Provide the [x, y] coordinate of the cell's center where the given text is located.  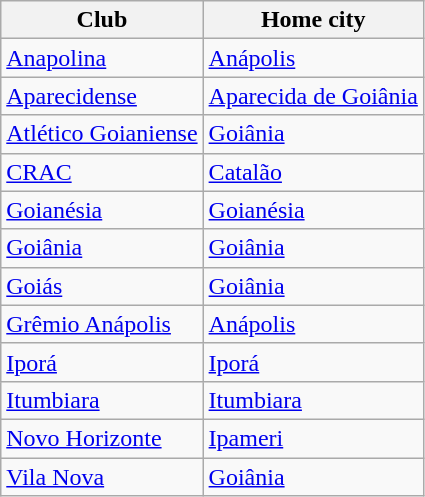
Atlético Goianiense [102, 134]
Grêmio Anápolis [102, 324]
Anapolina [102, 58]
Novo Horizonte [102, 438]
Aparecidense [102, 96]
Home city [313, 20]
Aparecida de Goiânia [313, 96]
Goiás [102, 286]
CRAC [102, 172]
Club [102, 20]
Vila Nova [102, 477]
Catalão [313, 172]
Ipameri [313, 438]
